Extract the (X, Y) coordinate from the center of the cell holding the provided text.  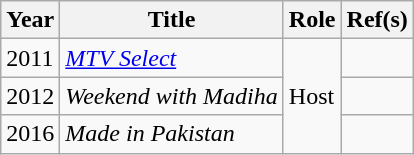
Weekend with Madiha (172, 96)
Title (172, 20)
Year (30, 20)
Host (312, 96)
MTV Select (172, 58)
2016 (30, 134)
Role (312, 20)
2011 (30, 58)
Made in Pakistan (172, 134)
2012 (30, 96)
Ref(s) (377, 20)
